Find where the given text appears and provide that cell's center as [x, y] coordinate. 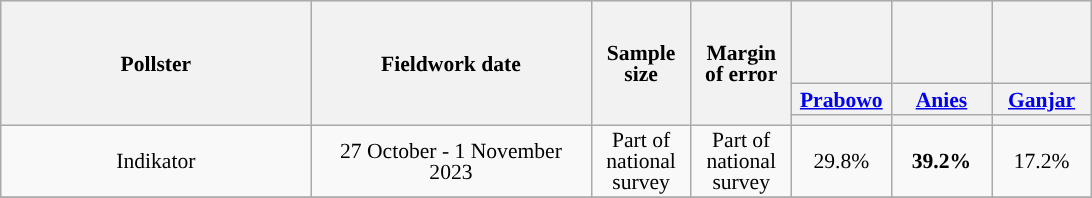
Indikator [156, 162]
Prabowo [841, 100]
29.8% [841, 162]
Ganjar [1042, 100]
Sample size [641, 63]
Fieldwork date [451, 63]
39.2% [941, 162]
Anies [941, 100]
27 October - 1 November 2023 [451, 162]
17.2% [1042, 162]
Pollster [156, 63]
Margin of error [741, 63]
